Provide the (x, y) coordinate of the cell's center where the given text is located.  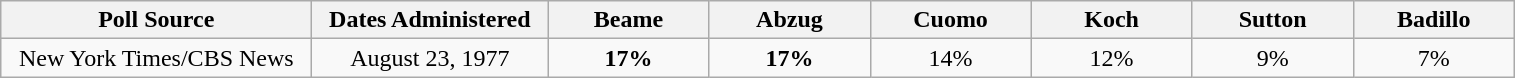
7% (1434, 58)
Dates Administered (430, 20)
Abzug (790, 20)
Beame (628, 20)
Sutton (1272, 20)
9% (1272, 58)
12% (1112, 58)
Badillo (1434, 20)
14% (950, 58)
New York Times/CBS News (156, 58)
August 23, 1977 (430, 58)
Poll Source (156, 20)
Cuomo (950, 20)
Koch (1112, 20)
